Pinpoint the cell where the given text exists, returning its (x, y) midpoint coordinate. 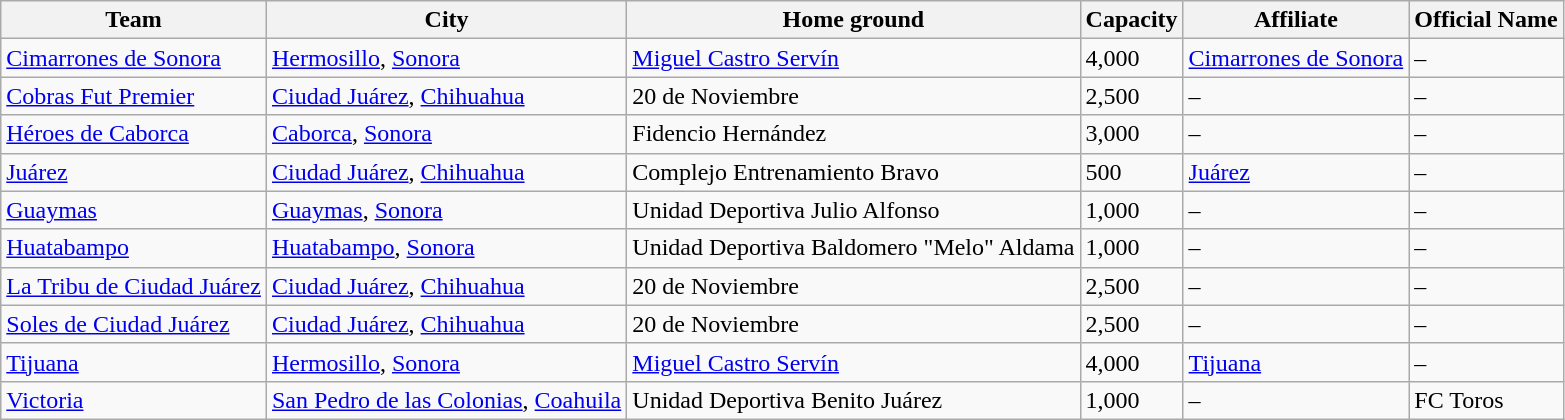
Huatabampo, Sonora (446, 248)
Soles de Ciudad Juárez (134, 324)
Cobras Fut Premier (134, 96)
Unidad Deportiva Julio Alfonso (854, 210)
500 (1132, 172)
Capacity (1132, 20)
Huatabampo (134, 248)
Héroes de Caborca (134, 134)
Fidencio Hernández (854, 134)
Unidad Deportiva Benito Juárez (854, 400)
Official Name (1486, 20)
San Pedro de las Colonias, Coahuila (446, 400)
Home ground (854, 20)
Guaymas, Sonora (446, 210)
Unidad Deportiva Baldomero "Melo" Aldama (854, 248)
La Tribu de Ciudad Juárez (134, 286)
FC Toros (1486, 400)
Caborca, Sonora (446, 134)
Victoria (134, 400)
Affiliate (1296, 20)
Guaymas (134, 210)
Team (134, 20)
Complejo Entrenamiento Bravo (854, 172)
3,000 (1132, 134)
City (446, 20)
